Extract the [x, y] coordinate from the center of the cell holding the provided text.  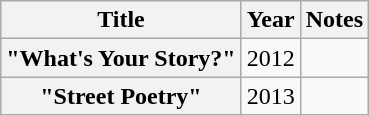
2012 [270, 58]
"What's Your Story?" [121, 58]
Title [121, 20]
Notes [334, 20]
"Street Poetry" [121, 96]
2013 [270, 96]
Year [270, 20]
